Extract the (x, y) coordinate from the center of the cell holding the provided text.  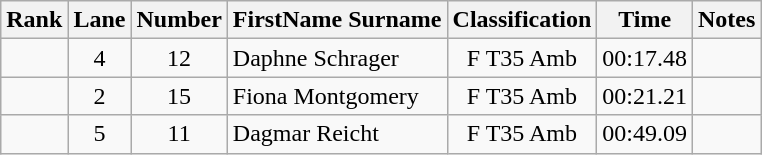
5 (100, 134)
Dagmar Reicht (337, 134)
FirstName Surname (337, 20)
00:17.48 (645, 58)
Rank (34, 20)
00:21.21 (645, 96)
00:49.09 (645, 134)
15 (179, 96)
Number (179, 20)
11 (179, 134)
Daphne Schrager (337, 58)
4 (100, 58)
Classification (522, 20)
Fiona Montgomery (337, 96)
12 (179, 58)
Time (645, 20)
Notes (727, 20)
Lane (100, 20)
2 (100, 96)
